Provide the (x, y) coordinate of the cell's center where the given text is located.  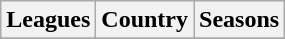
Leagues (48, 20)
Country (145, 20)
Seasons (240, 20)
